Pinpoint the cell where the given text exists, returning its [X, Y] midpoint coordinate. 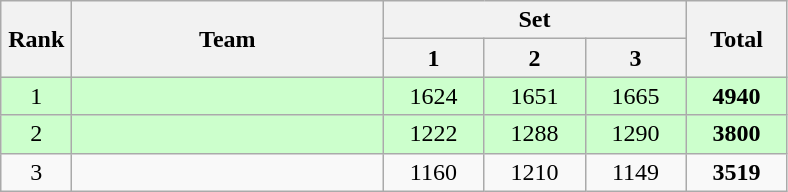
1288 [534, 134]
1222 [434, 134]
3519 [736, 172]
Total [736, 39]
1160 [434, 172]
1210 [534, 172]
1651 [534, 96]
Rank [36, 39]
3800 [736, 134]
Set [534, 20]
4940 [736, 96]
1665 [636, 96]
1624 [434, 96]
1290 [636, 134]
1149 [636, 172]
Team [228, 39]
